Scan for the cell matching the given text and deliver its (x, y) coordinate at center. 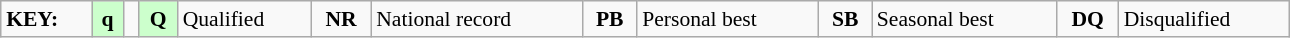
q (108, 19)
PB (610, 19)
National record (476, 19)
Personal best (728, 19)
KEY: (46, 19)
SB (846, 19)
DQ (1088, 19)
Qualified (244, 19)
NR (341, 19)
Q (158, 19)
Disqualified (1204, 19)
Seasonal best (964, 19)
